For the text-containing cell, return its midpoint in [x, y] coordinate format. 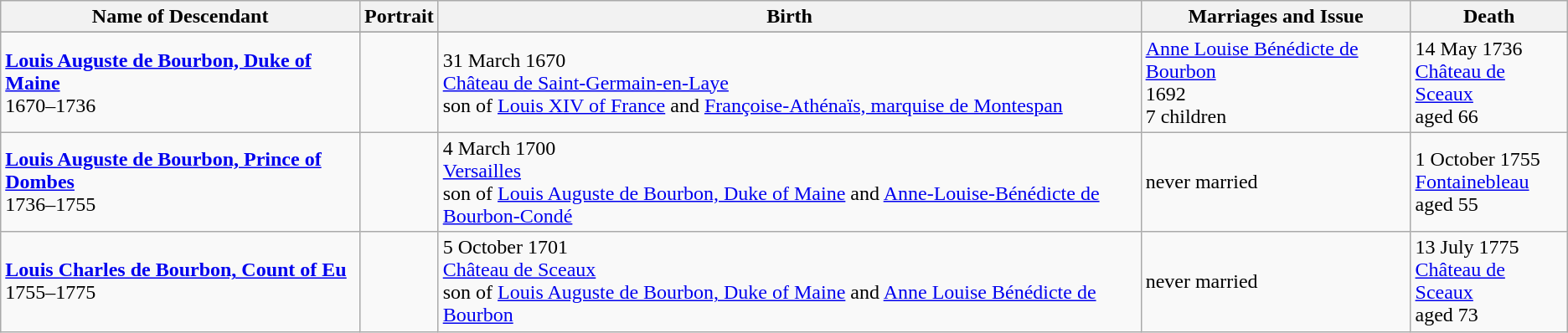
Death [1489, 17]
Louis Charles de Bourbon, Count of Eu1755–1775 [181, 281]
Marriages and Issue [1276, 17]
Louis Auguste de Bourbon, Duke of Maine1670–1736 [181, 82]
13 July 1775Château de Sceauxaged 73 [1489, 281]
Louis Auguste de Bourbon, Prince of Dombes1736–1755 [181, 182]
4 March 1700Versaillesson of Louis Auguste de Bourbon, Duke of Maine and Anne-Louise-Bénédicte de Bourbon-Condé [789, 182]
Anne Louise Bénédicte de Bourbon16927 children [1276, 82]
31 March 1670Château de Saint-Germain-en-Layeson of Louis XIV of France and Françoise-Athénaïs, marquise de Montespan [789, 82]
1 October 1755Fontainebleauaged 55 [1489, 182]
Name of Descendant [181, 17]
Portrait [399, 17]
Birth [789, 17]
14 May 1736Château de Sceauxaged 66 [1489, 82]
5 October 1701Château de Sceauxson of Louis Auguste de Bourbon, Duke of Maine and Anne Louise Bénédicte de Bourbon [789, 281]
